Provide the [x, y] coordinate of the cell's center where the given text is located.  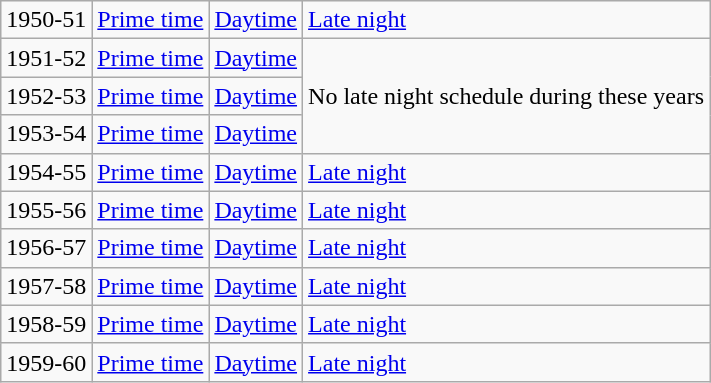
1957-58 [46, 286]
1953-54 [46, 134]
1954-55 [46, 172]
1956-57 [46, 248]
No late night schedule during these years [506, 96]
1950-51 [46, 20]
1958-59 [46, 324]
1951-52 [46, 58]
1955-56 [46, 210]
1959-60 [46, 362]
1952-53 [46, 96]
